Locate the cell with the specified text and output its (X, Y) center coordinate. 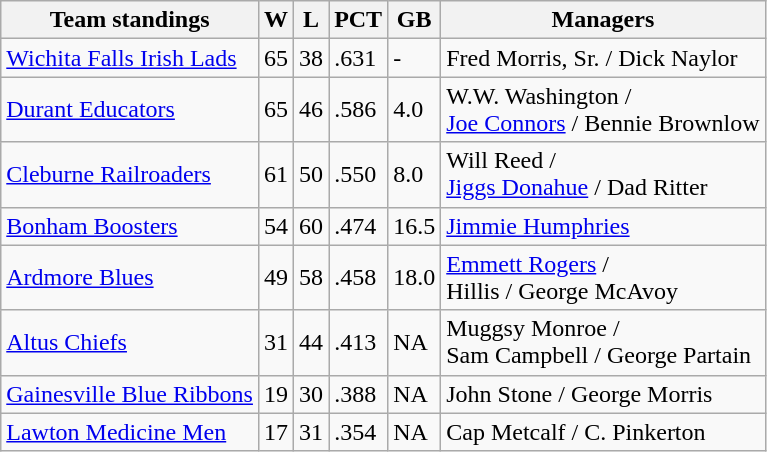
Managers (603, 20)
50 (312, 174)
Emmett Rogers / Hillis / George McAvoy (603, 278)
18.0 (414, 278)
38 (312, 58)
Ardmore Blues (130, 278)
Muggsy Monroe /Sam Campbell / George Partain (603, 342)
17 (276, 432)
- (414, 58)
.631 (358, 58)
GB (414, 20)
.586 (358, 110)
49 (276, 278)
Fred Morris, Sr. / Dick Naylor (603, 58)
W (276, 20)
Team standings (130, 20)
Cap Metcalf / C. Pinkerton (603, 432)
60 (312, 226)
.388 (358, 394)
.458 (358, 278)
4.0 (414, 110)
Altus Chiefs (130, 342)
19 (276, 394)
Cleburne Railroaders (130, 174)
16.5 (414, 226)
.550 (358, 174)
61 (276, 174)
W.W. Washington / Joe Connors / Bennie Brownlow (603, 110)
PCT (358, 20)
Bonham Boosters (130, 226)
Lawton Medicine Men (130, 432)
46 (312, 110)
L (312, 20)
.354 (358, 432)
Wichita Falls Irish Lads (130, 58)
Durant Educators (130, 110)
8.0 (414, 174)
John Stone / George Morris (603, 394)
58 (312, 278)
30 (312, 394)
Gainesville Blue Ribbons (130, 394)
.413 (358, 342)
Will Reed / Jiggs Donahue / Dad Ritter (603, 174)
Jimmie Humphries (603, 226)
44 (312, 342)
54 (276, 226)
.474 (358, 226)
